Extract the (x, y) coordinate from the center of the cell holding the provided text.  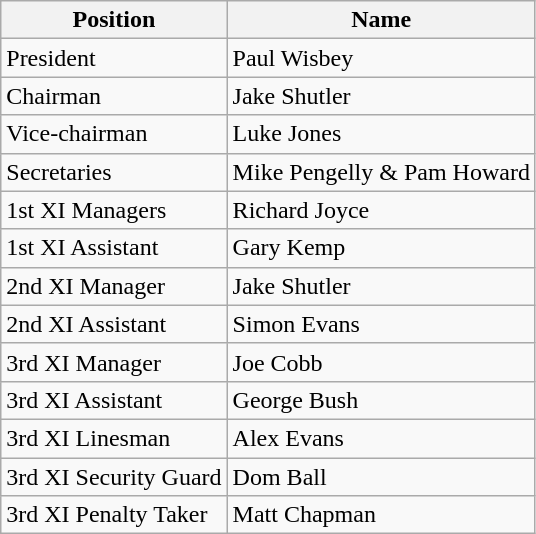
Chairman (114, 96)
Secretaries (114, 172)
2nd XI Assistant (114, 324)
Joe Cobb (381, 362)
Paul Wisbey (381, 58)
3rd XI Security Guard (114, 477)
Alex Evans (381, 438)
Dom Ball (381, 477)
Luke Jones (381, 134)
Name (381, 20)
2nd XI Manager (114, 286)
Mike Pengelly & Pam Howard (381, 172)
1st XI Managers (114, 210)
Vice-chairman (114, 134)
3rd XI Manager (114, 362)
Richard Joyce (381, 210)
3rd XI Linesman (114, 438)
1st XI Assistant (114, 248)
3rd XI Penalty Taker (114, 515)
Matt Chapman (381, 515)
Position (114, 20)
Simon Evans (381, 324)
George Bush (381, 400)
3rd XI Assistant (114, 400)
Gary Kemp (381, 248)
President (114, 58)
